Return (x, y) of the center of cell containing provided text 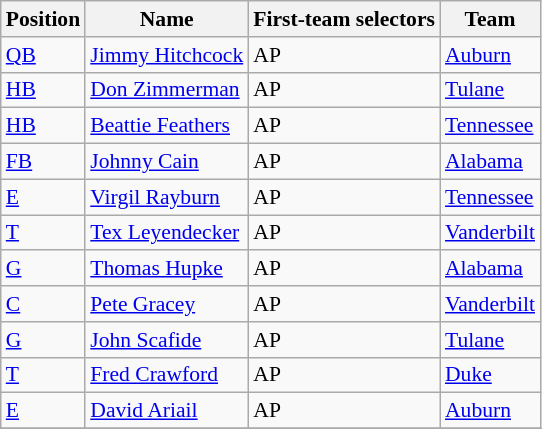
Pete Gracey (166, 304)
Tex Leyendecker (166, 233)
Thomas Hupke (166, 269)
Virgil Rayburn (166, 197)
First-team selectors (344, 19)
Duke (490, 375)
QB (43, 55)
C (43, 304)
FB (43, 162)
Team (490, 19)
Position (43, 19)
Name (166, 19)
Jimmy Hitchcock (166, 55)
Don Zimmerman (166, 90)
Johnny Cain (166, 162)
Beattie Feathers (166, 126)
John Scafide (166, 340)
David Ariail (166, 411)
Fred Crawford (166, 375)
